Find where the given text appears and provide that cell's center as (X, Y) coordinate. 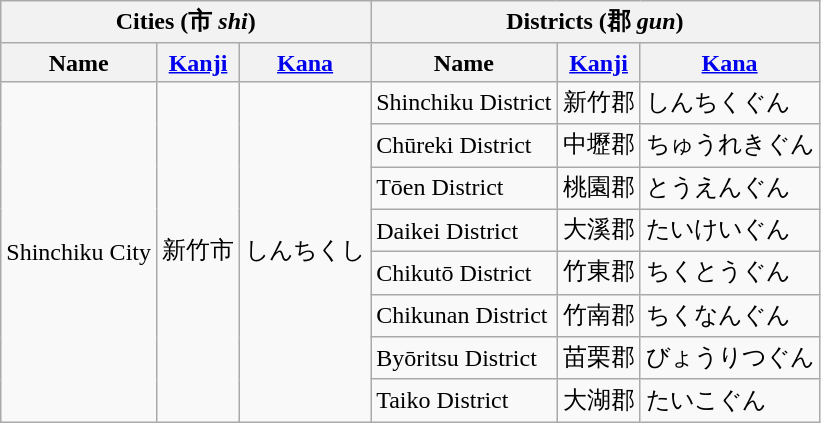
苗栗郡 (598, 358)
Taiko District (464, 400)
Tōen District (464, 188)
新竹市 (198, 251)
大湖郡 (598, 400)
Daikei District (464, 230)
Chūreki District (464, 146)
たいこぐん (730, 400)
ちくとうぐん (730, 274)
桃園郡 (598, 188)
Shinchiku City (79, 251)
Cities (市 shi) (186, 22)
Chikunan District (464, 316)
しんちくし (306, 251)
新竹郡 (598, 102)
とうえんぐん (730, 188)
Byōritsu District (464, 358)
大溪郡 (598, 230)
竹南郡 (598, 316)
ちくなんぐん (730, 316)
竹東郡 (598, 274)
ちゅうれきぐん (730, 146)
びょうりつぐん (730, 358)
しんちくぐん (730, 102)
中壢郡 (598, 146)
Chikutō District (464, 274)
Shinchiku District (464, 102)
Districts (郡 gun) (596, 22)
たいけいぐん (730, 230)
